Pinpoint the cell where the given text exists, returning its [x, y] midpoint coordinate. 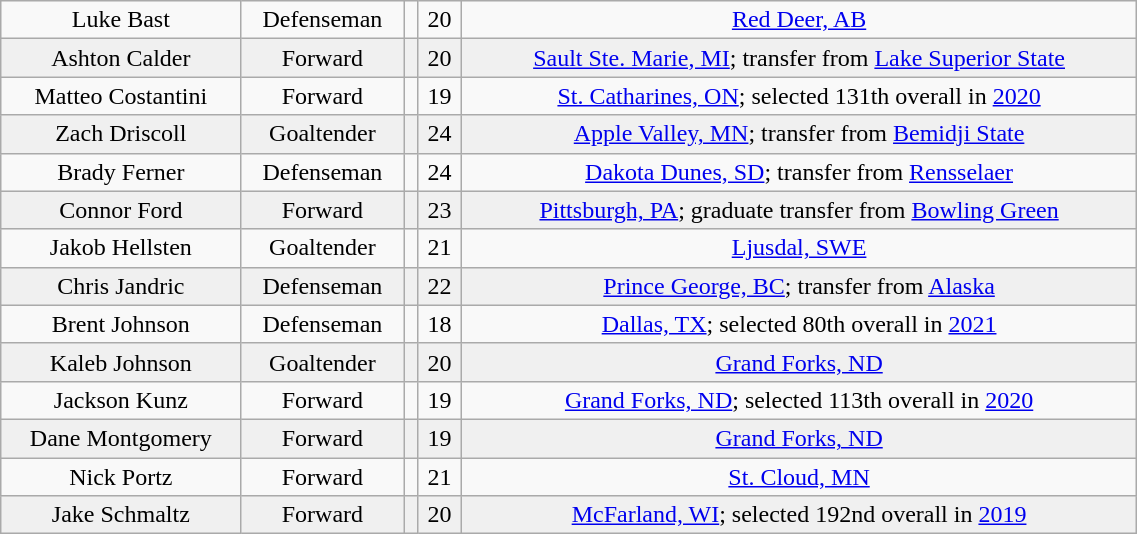
Dakota Dunes, SD; transfer from Rensselaer [799, 172]
Kaleb Johnson [121, 362]
McFarland, WI; selected 192nd overall in 2019 [799, 515]
Dallas, TX; selected 80th overall in 2021 [799, 324]
Grand Forks, ND; selected 113th overall in 2020 [799, 400]
Luke Bast [121, 20]
Ashton Calder [121, 58]
Red Deer, AB [799, 20]
Jackson Kunz [121, 400]
22 [440, 286]
18 [440, 324]
Nick Portz [121, 477]
Sault Ste. Marie, MI; transfer from Lake Superior State [799, 58]
23 [440, 210]
Apple Valley, MN; transfer from Bemidji State [799, 134]
Dane Montgomery [121, 438]
Pittsburgh, PA; graduate transfer from Bowling Green [799, 210]
Jake Schmaltz [121, 515]
Jakob Hellsten [121, 248]
Ljusdal, SWE [799, 248]
Brent Johnson [121, 324]
Zach Driscoll [121, 134]
Brady Ferner [121, 172]
Matteo Costantini [121, 96]
St. Catharines, ON; selected 131th overall in 2020 [799, 96]
Chris Jandric [121, 286]
St. Cloud, MN [799, 477]
Prince George, BC; transfer from Alaska [799, 286]
Connor Ford [121, 210]
